Provide the [X, Y] coordinate of the cell's center where the given text is located.  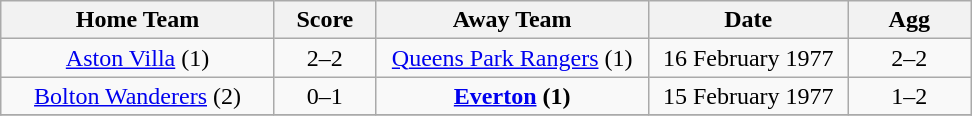
Home Team [138, 20]
Date [748, 20]
16 February 1977 [748, 58]
0–1 [324, 96]
15 February 1977 [748, 96]
1–2 [910, 96]
Bolton Wanderers (2) [138, 96]
Everton (1) [512, 96]
Aston Villa (1) [138, 58]
Score [324, 20]
Agg [910, 20]
Away Team [512, 20]
Queens Park Rangers (1) [512, 58]
